Return [X, Y] of the center of cell containing provided text 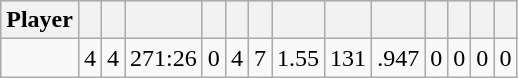
1.55 [298, 58]
271:26 [164, 58]
Player [40, 20]
7 [260, 58]
.947 [398, 58]
131 [348, 58]
